Capture the cell that displays the provided text and extract its [x, y] central coordinate. 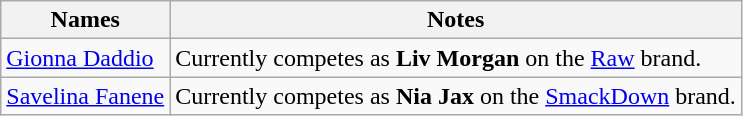
Currently competes as Liv Morgan on the Raw brand. [456, 58]
Names [86, 20]
Notes [456, 20]
Savelina Fanene [86, 96]
Currently competes as Nia Jax on the SmackDown brand. [456, 96]
Gionna Daddio [86, 58]
